Identify which cell holds the provided text, then report its [x, y] central coordinate. 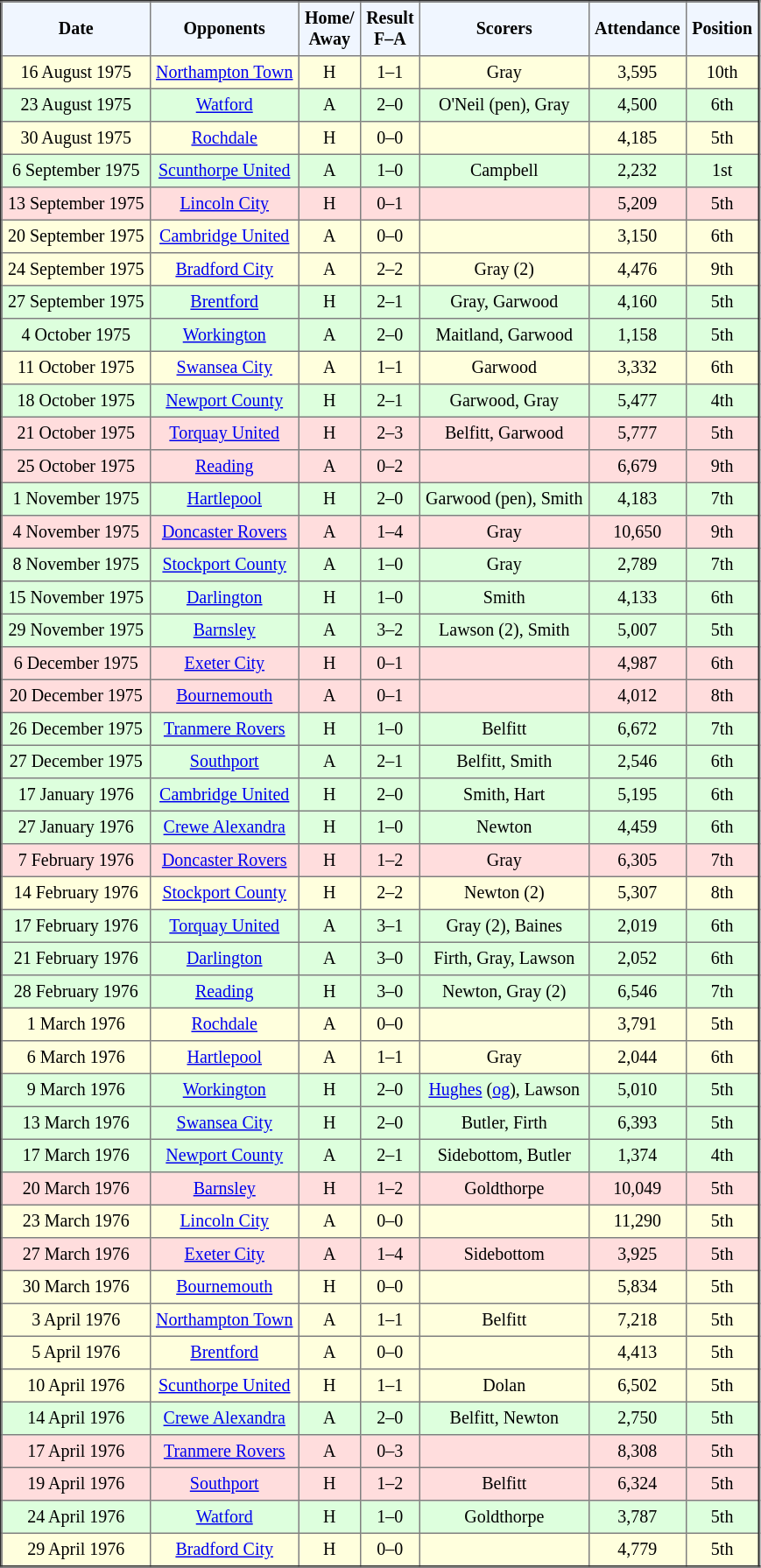
27 December 1975 [76, 762]
ResultF–A [390, 29]
10,049 [638, 1189]
4,160 [638, 302]
Garwood [504, 368]
5,010 [638, 1090]
Scorers [504, 29]
6 March 1976 [76, 1058]
3,332 [638, 368]
26 December 1975 [76, 729]
Garwood (pen), Smith [504, 499]
19 April 1976 [76, 1484]
14 February 1976 [76, 893]
3–2 [390, 630]
5,007 [638, 630]
17 April 1976 [76, 1452]
Firth, Gray, Lawson [504, 959]
4,500 [638, 105]
Garwood, Gray [504, 401]
4 November 1975 [76, 532]
29 April 1976 [76, 1550]
2,019 [638, 926]
3,791 [638, 1024]
13 March 1976 [76, 1123]
6,679 [638, 467]
5 April 1976 [76, 1353]
6,502 [638, 1386]
4,413 [638, 1353]
6,546 [638, 992]
18 October 1975 [76, 401]
Maitland, Garwood [504, 335]
2,546 [638, 762]
Attendance [638, 29]
2,044 [638, 1058]
6 September 1975 [76, 171]
Newton, Gray (2) [504, 992]
27 March 1976 [76, 1255]
4,133 [638, 598]
Smith [504, 598]
21 February 1976 [76, 959]
11,290 [638, 1221]
Lawson (2), Smith [504, 630]
4 October 1975 [76, 335]
20 September 1975 [76, 236]
5,477 [638, 401]
1 November 1975 [76, 499]
16 August 1975 [76, 73]
23 March 1976 [76, 1221]
23 August 1975 [76, 105]
29 November 1975 [76, 630]
4,779 [638, 1550]
28 February 1976 [76, 992]
Gray (2) [504, 270]
25 October 1975 [76, 467]
2,750 [638, 1418]
17 March 1976 [76, 1156]
Sidebottom, Butler [504, 1156]
Newton (2) [504, 893]
27 September 1975 [76, 302]
30 March 1976 [76, 1287]
7,218 [638, 1320]
O'Neil (pen), Gray [504, 105]
5,209 [638, 204]
Smith, Hart [504, 795]
Sidebottom [504, 1255]
0–2 [390, 467]
7 February 1976 [76, 861]
4,987 [638, 664]
Gray (2), Baines [504, 926]
4,183 [638, 499]
5,195 [638, 795]
5,777 [638, 433]
24 September 1975 [76, 270]
27 January 1976 [76, 827]
Belfitt, Newton [504, 1418]
3,787 [638, 1517]
20 December 1975 [76, 696]
4,012 [638, 696]
3,925 [638, 1255]
5,307 [638, 893]
4,459 [638, 827]
14 April 1976 [76, 1418]
Butler, Firth [504, 1123]
9 March 1976 [76, 1090]
15 November 1975 [76, 598]
1,158 [638, 335]
10th [722, 73]
2,052 [638, 959]
30 August 1975 [76, 138]
8 November 1975 [76, 565]
4,185 [638, 138]
24 April 1976 [76, 1517]
Gray, Garwood [504, 302]
3,150 [638, 236]
10 April 1976 [76, 1386]
21 October 1975 [76, 433]
6,324 [638, 1484]
Opponents [224, 29]
Hughes (og), Lawson [504, 1090]
Dolan [504, 1386]
0–3 [390, 1452]
6,672 [638, 729]
Position [722, 29]
Home/Away [329, 29]
4,476 [638, 270]
17 February 1976 [76, 926]
1,374 [638, 1156]
3–1 [390, 926]
Date [76, 29]
5,834 [638, 1287]
1 March 1976 [76, 1024]
6,393 [638, 1123]
17 January 1976 [76, 795]
2,789 [638, 565]
6,305 [638, 861]
8,308 [638, 1452]
2,232 [638, 171]
1st [722, 171]
Belfitt, Smith [504, 762]
Campbell [504, 171]
10,650 [638, 532]
Belfitt, Garwood [504, 433]
6 December 1975 [76, 664]
3 April 1976 [76, 1320]
13 September 1975 [76, 204]
Newton [504, 827]
20 March 1976 [76, 1189]
11 October 1975 [76, 368]
3,595 [638, 73]
2–3 [390, 433]
